Return [x, y] of the center of cell containing provided text 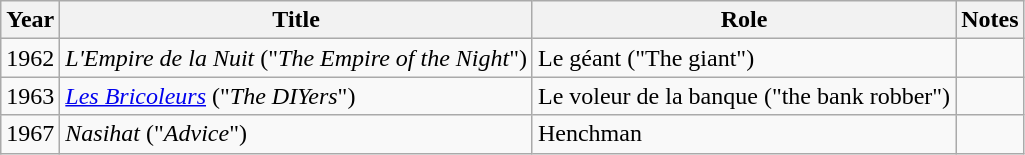
Le géant ("The giant") [744, 58]
Year [30, 20]
Le voleur de la banque ("the bank robber") [744, 96]
Henchman [744, 134]
Role [744, 20]
Title [296, 20]
Nasihat ("Advice") [296, 134]
1963 [30, 96]
Notes [990, 20]
L'Empire de la Nuit ("The Empire of the Night") [296, 58]
Les Bricoleurs ("The DIYers") [296, 96]
1962 [30, 58]
1967 [30, 134]
